Find where the given text appears and provide that cell's center as [X, Y] coordinate. 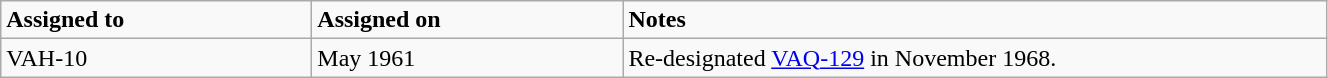
Re-designated VAQ-129 in November 1968. [975, 58]
Assigned on [468, 20]
May 1961 [468, 58]
Assigned to [156, 20]
VAH-10 [156, 58]
Notes [975, 20]
